Scan for the cell matching the given text and deliver its (x, y) coordinate at center. 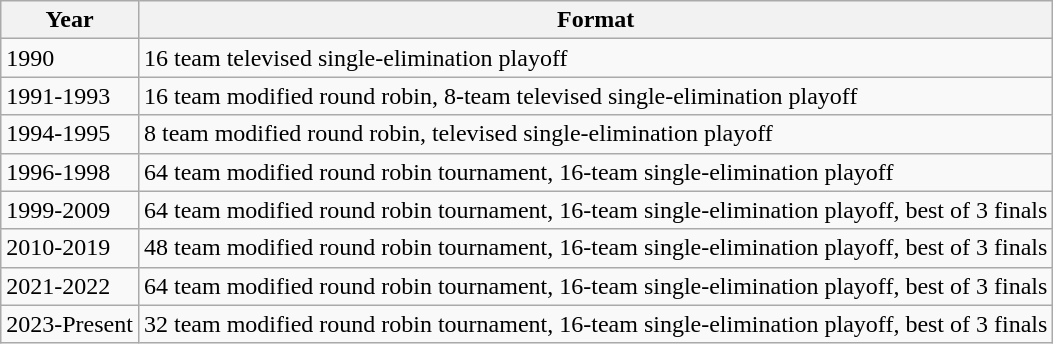
2010-2019 (70, 248)
Format (595, 20)
16 team modified round robin, 8-team televised single-elimination playoff (595, 96)
64 team modified round robin tournament, 16-team single-elimination playoff (595, 172)
2023-Present (70, 324)
8 team modified round robin, televised single-elimination playoff (595, 134)
2021-2022 (70, 286)
1999-2009 (70, 210)
16 team televised single-elimination playoff (595, 58)
1990 (70, 58)
1996-1998 (70, 172)
1991-1993 (70, 96)
Year (70, 20)
32 team modified round robin tournament, 16-team single-elimination playoff, best of 3 finals (595, 324)
1994-1995 (70, 134)
48 team modified round robin tournament, 16-team single-elimination playoff, best of 3 finals (595, 248)
